Detect which cell encompasses the target text, then output its [X, Y] center coordinate. 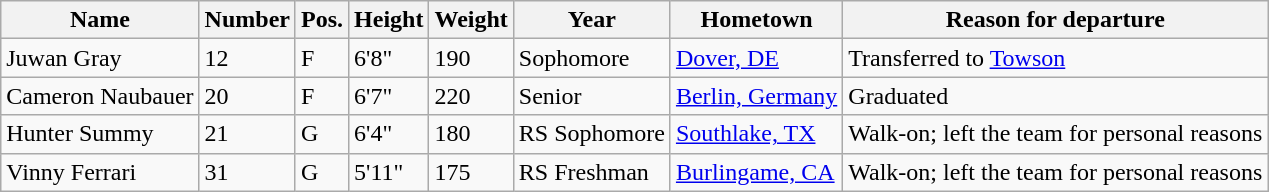
Name [100, 20]
RS Freshman [592, 172]
Sophomore [592, 58]
6'4" [389, 134]
Height [389, 20]
Southlake, TX [756, 134]
Year [592, 20]
20 [247, 96]
Vinny Ferrari [100, 172]
31 [247, 172]
Transferred to Towson [1056, 58]
Juwan Gray [100, 58]
6'8" [389, 58]
Number [247, 20]
Reason for departure [1056, 20]
Burlingame, CA [756, 172]
Weight [471, 20]
Senior [592, 96]
220 [471, 96]
190 [471, 58]
5'11" [389, 172]
Pos. [322, 20]
Berlin, Germany [756, 96]
Hunter Summy [100, 134]
21 [247, 134]
6'7" [389, 96]
Cameron Naubauer [100, 96]
12 [247, 58]
180 [471, 134]
RS Sophomore [592, 134]
Dover, DE [756, 58]
175 [471, 172]
Hometown [756, 20]
Graduated [1056, 96]
